Identify which cell holds the provided text, then report its (x, y) central coordinate. 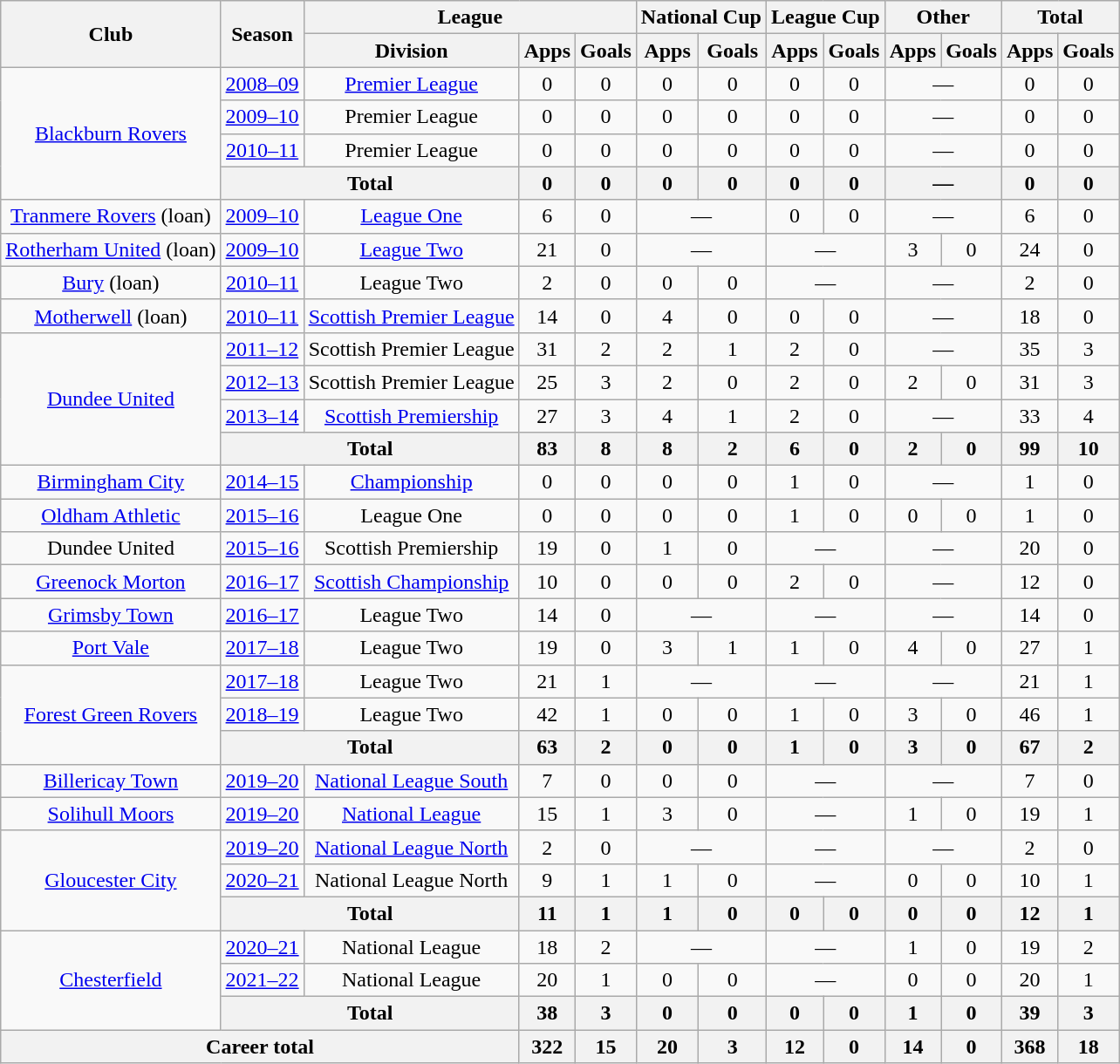
2011–12 (262, 349)
Blackburn Rovers (111, 133)
League Cup (825, 17)
Other (943, 17)
2012–13 (262, 382)
Tranmere Rovers (loan) (111, 216)
42 (547, 714)
Scottish Championship (412, 582)
24 (1029, 249)
2021–22 (262, 980)
Club (111, 34)
Motherwell (loan) (111, 316)
Birmingham City (111, 482)
Greenock Morton (111, 582)
Championship (412, 482)
Oldham Athletic (111, 515)
Chesterfield (111, 979)
83 (547, 449)
Season (262, 34)
11 (547, 913)
National Cup (701, 17)
Career total (260, 1047)
63 (547, 747)
Forest Green Rovers (111, 714)
322 (547, 1047)
Division (412, 51)
Solihull Moors (111, 814)
35 (1029, 349)
25 (547, 382)
Bury (loan) (111, 283)
2014–15 (262, 482)
33 (1029, 416)
99 (1029, 449)
9 (547, 880)
Gloucester City (111, 880)
38 (547, 1013)
2008–09 (262, 84)
46 (1029, 714)
39 (1029, 1013)
67 (1029, 747)
National League South (412, 781)
Billericay Town (111, 781)
2018–19 (262, 714)
League (469, 17)
Port Vale (111, 648)
Grimsby Town (111, 615)
368 (1029, 1047)
Rotherham United (loan) (111, 249)
2013–14 (262, 416)
